From the cell containing the given text, extract its center point as (X, Y) coordinate. 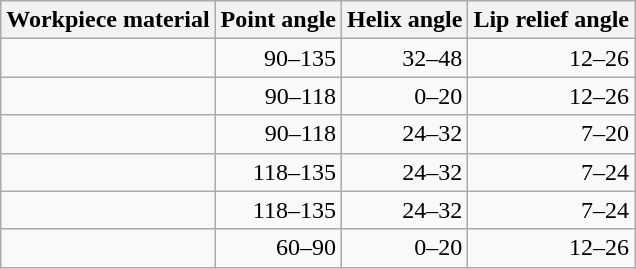
32–48 (404, 58)
Lip relief angle (552, 20)
Point angle (278, 20)
90–135 (278, 58)
7–20 (552, 134)
Workpiece material (108, 20)
60–90 (278, 248)
Helix angle (404, 20)
